Extract the (x, y) coordinate from the center of the cell holding the provided text.  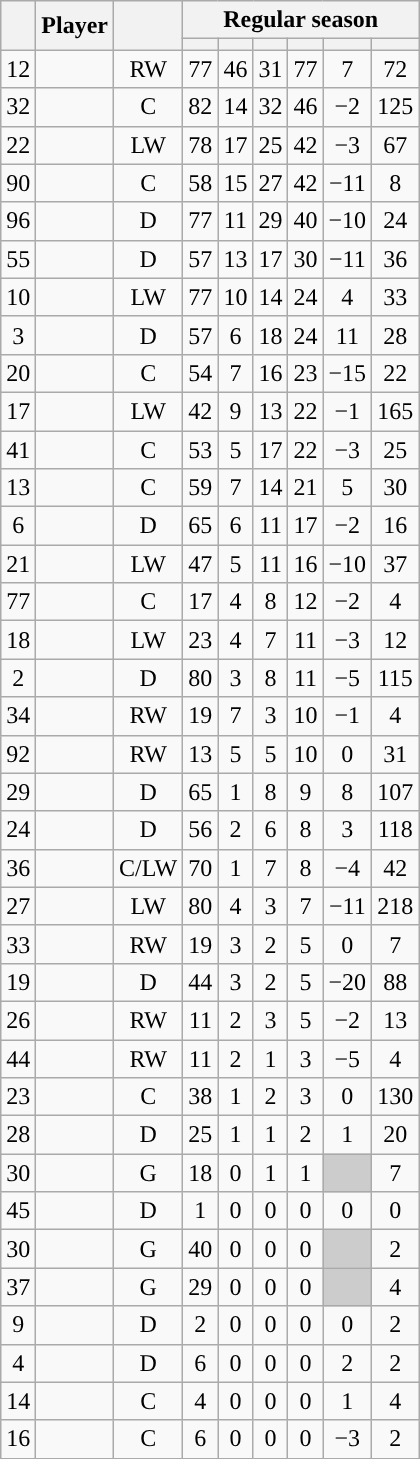
70 (200, 868)
88 (396, 982)
C/LW (148, 868)
118 (396, 830)
55 (18, 259)
34 (18, 716)
45 (18, 1211)
−4 (348, 868)
59 (200, 488)
−15 (348, 373)
218 (396, 906)
15 (236, 183)
38 (200, 1097)
72 (396, 69)
130 (396, 1097)
125 (396, 107)
107 (396, 792)
96 (18, 221)
82 (200, 107)
−20 (348, 982)
26 (18, 1020)
115 (396, 678)
54 (200, 373)
Regular season (301, 20)
53 (200, 449)
92 (18, 754)
58 (200, 183)
78 (200, 145)
Player (75, 26)
47 (200, 564)
67 (396, 145)
90 (18, 183)
56 (200, 830)
165 (396, 411)
41 (18, 449)
